Output the (x, y) coordinate of the center of the cell containing the given text.  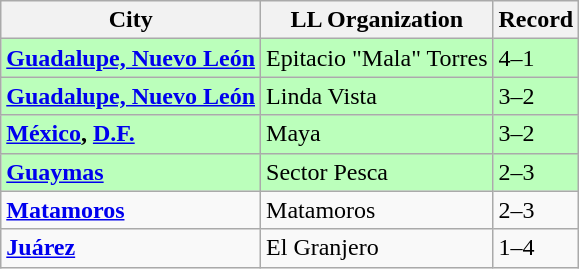
Maya (377, 134)
México, D.F. (131, 134)
El Granjero (377, 248)
Sector Pesca (377, 172)
Record (536, 20)
Juárez (131, 248)
4–1 (536, 58)
1–4 (536, 248)
Linda Vista (377, 96)
Epitacio "Mala" Torres (377, 58)
Guaymas (131, 172)
City (131, 20)
LL Organization (377, 20)
